Return [x, y] of the center of cell containing provided text 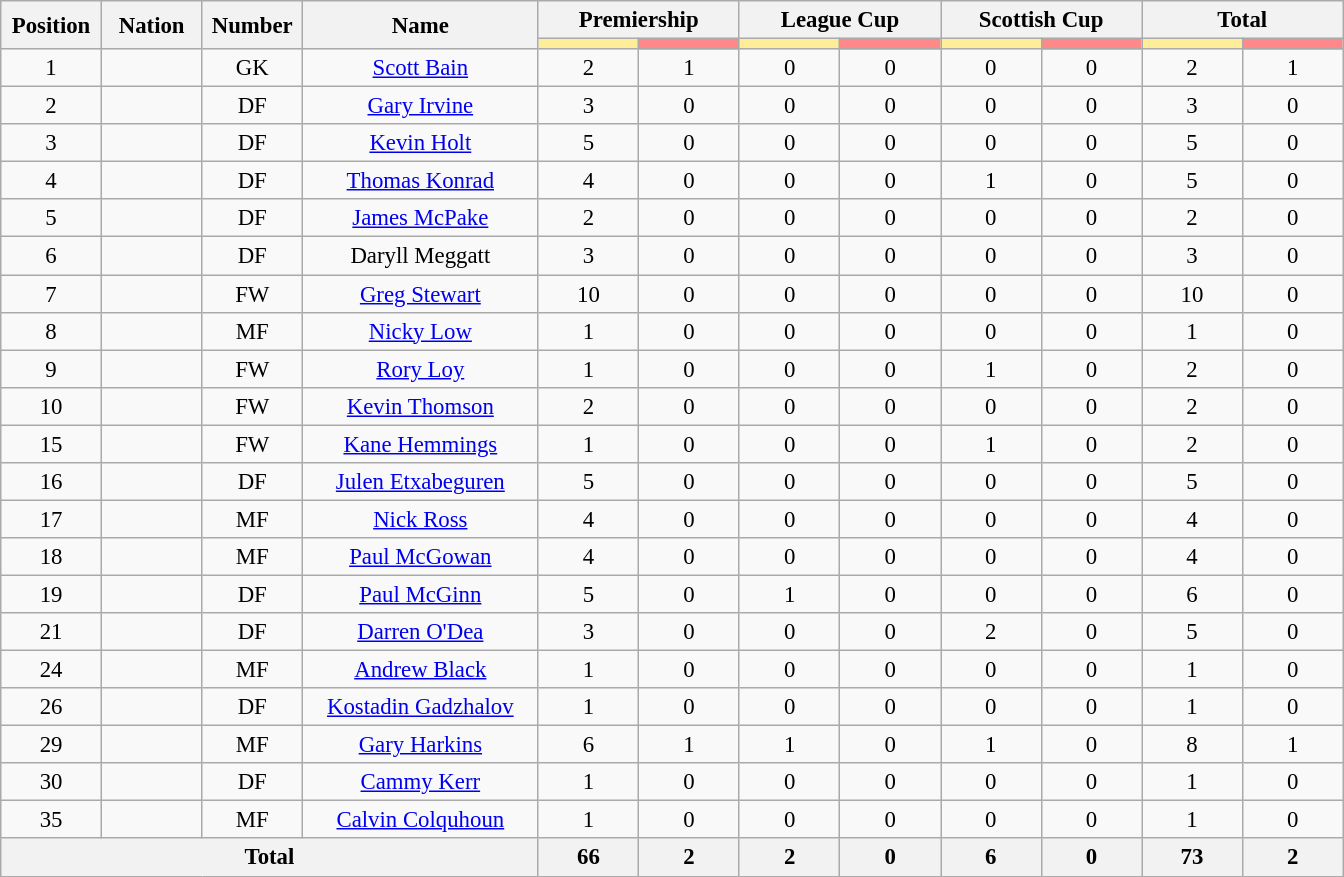
Paul McGinn [421, 594]
Calvin Colquhoun [421, 820]
21 [52, 632]
Nick Ross [421, 519]
Kane Hemmings [421, 444]
26 [52, 707]
Position [52, 25]
73 [1192, 858]
Cammy Kerr [421, 782]
29 [52, 745]
30 [52, 782]
Gary Irvine [421, 106]
Gary Harkins [421, 745]
Nation [152, 25]
Kostadin Gadzhalov [421, 707]
Number [252, 25]
7 [52, 294]
16 [52, 482]
Andrew Black [421, 670]
Rory Loy [421, 369]
Thomas Konrad [421, 181]
Daryll Meggatt [421, 256]
35 [52, 820]
Darren O'Dea [421, 632]
24 [52, 670]
League Cup [840, 20]
GK [252, 68]
17 [52, 519]
Greg Stewart [421, 294]
Scott Bain [421, 68]
15 [52, 444]
18 [52, 557]
Kevin Thomson [421, 406]
Julen Etxabeguren [421, 482]
Name [421, 25]
Scottish Cup [1040, 20]
Premiership [638, 20]
66 [588, 858]
9 [52, 369]
19 [52, 594]
Kevin Holt [421, 143]
Nicky Low [421, 331]
Paul McGowan [421, 557]
James McPake [421, 219]
